Locate the cell with the specified text and output its [x, y] center coordinate. 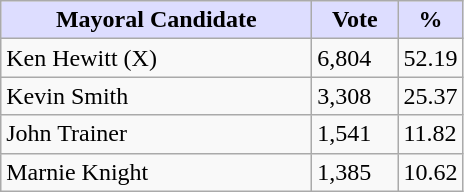
% [430, 20]
Kevin Smith [156, 96]
Marnie Knight [156, 172]
Vote [355, 20]
6,804 [355, 58]
John Trainer [156, 134]
25.37 [430, 96]
52.19 [430, 58]
11.82 [430, 134]
Mayoral Candidate [156, 20]
1,385 [355, 172]
10.62 [430, 172]
1,541 [355, 134]
3,308 [355, 96]
Ken Hewitt (X) [156, 58]
